Return (x, y) of the center of cell containing provided text 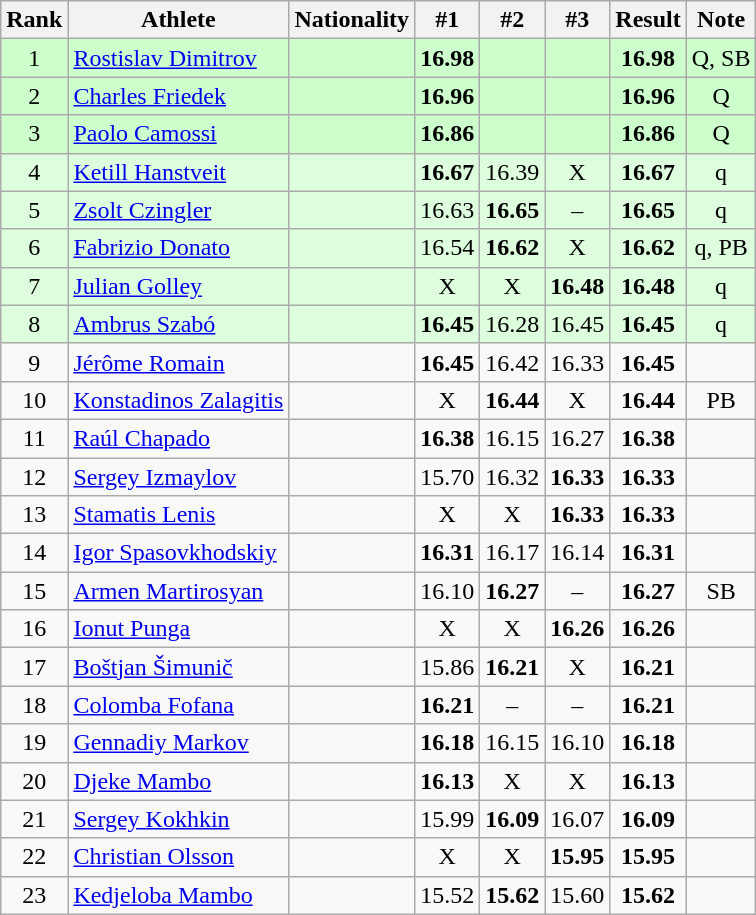
Christian Olsson (178, 857)
Jérôme Romain (178, 362)
15.99 (448, 819)
17 (34, 667)
SB (721, 591)
10 (34, 400)
Kedjeloba Mambo (178, 895)
9 (34, 362)
Boštjan Šimunič (178, 667)
7 (34, 286)
Ionut Punga (178, 629)
Q, SB (721, 58)
15.52 (448, 895)
Armen Martirosyan (178, 591)
Nationality (352, 20)
13 (34, 515)
q, PB (721, 248)
8 (34, 324)
5 (34, 210)
20 (34, 781)
Sergey Izmaylov (178, 477)
Stamatis Lenis (178, 515)
19 (34, 743)
16.42 (512, 362)
Athlete (178, 20)
Note (721, 20)
Rank (34, 20)
PB (721, 400)
#3 (578, 20)
Rostislav Dimitrov (178, 58)
16.07 (578, 819)
6 (34, 248)
16.63 (448, 210)
Igor Spasovkhodskiy (178, 553)
3 (34, 134)
1 (34, 58)
16.39 (512, 172)
Julian Golley (178, 286)
Raúl Chapado (178, 438)
21 (34, 819)
16.28 (512, 324)
#2 (512, 20)
Colomba Fofana (178, 705)
#1 (448, 20)
15.60 (578, 895)
Konstadinos Zalagitis (178, 400)
Paolo Camossi (178, 134)
16 (34, 629)
Gennadiy Markov (178, 743)
2 (34, 96)
Fabrizio Donato (178, 248)
Ambrus Szabó (178, 324)
14 (34, 553)
23 (34, 895)
Charles Friedek (178, 96)
16.32 (512, 477)
18 (34, 705)
16.17 (512, 553)
4 (34, 172)
15.86 (448, 667)
15 (34, 591)
Ketill Hanstveit (178, 172)
Result (648, 20)
11 (34, 438)
Sergey Kokhkin (178, 819)
Djeke Mambo (178, 781)
16.54 (448, 248)
22 (34, 857)
15.70 (448, 477)
Zsolt Czingler (178, 210)
16.14 (578, 553)
12 (34, 477)
